Determine the (X, Y) coordinate at the center of the cell enclosing the given text.  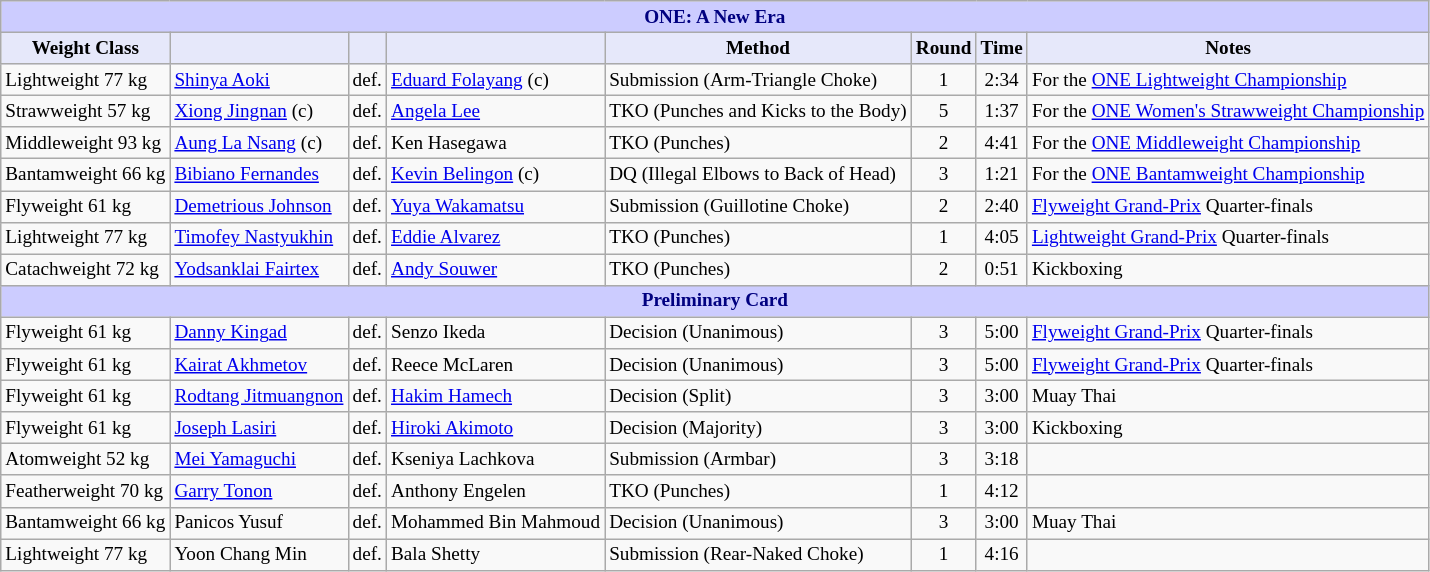
1:21 (1002, 175)
Notes (1228, 48)
Preliminary Card (715, 301)
3:18 (1002, 460)
For the ONE Bantamweight Championship (1228, 175)
Kairat Akhmetov (259, 365)
Demetrious Johnson (259, 206)
Eddie Alvarez (495, 238)
Joseph Lasiri (259, 428)
Bala Shetty (495, 554)
Aung La Nsang (c) (259, 143)
1:37 (1002, 111)
Mei Yamaguchi (259, 460)
Hakim Hamech (495, 396)
Yodsanklai Fairtex (259, 270)
Submission (Rear-Naked Choke) (758, 554)
Decision (Majority) (758, 428)
For the ONE Middleweight Championship (1228, 143)
Danny Kingad (259, 333)
Lightweight Grand-Prix Quarter-finals (1228, 238)
Reece McLaren (495, 365)
2:34 (1002, 80)
Submission (Guillotine Choke) (758, 206)
Eduard Folayang (c) (495, 80)
4:12 (1002, 491)
Yuya Wakamatsu (495, 206)
5 (944, 111)
Time (1002, 48)
Timofey Nastyukhin (259, 238)
Mohammed Bin Mahmoud (495, 523)
Ken Hasegawa (495, 143)
Round (944, 48)
Featherweight 70 kg (86, 491)
Shinya Aoki (259, 80)
Senzo Ikeda (495, 333)
Hiroki Akimoto (495, 428)
Weight Class (86, 48)
Catachweight 72 kg (86, 270)
For the ONE Women's Strawweight Championship (1228, 111)
Bibiano Fernandes (259, 175)
Submission (Armbar) (758, 460)
Kevin Belingon (c) (495, 175)
ONE: A New Era (715, 17)
Atomweight 52 kg (86, 460)
Xiong Jingnan (c) (259, 111)
DQ (Illegal Elbows to Back of Head) (758, 175)
Submission (Arm-Triangle Choke) (758, 80)
Andy Souwer (495, 270)
Angela Lee (495, 111)
Method (758, 48)
Anthony Engelen (495, 491)
Garry Tonon (259, 491)
4:16 (1002, 554)
4:41 (1002, 143)
Panicos Yusuf (259, 523)
Kseniya Lachkova (495, 460)
Rodtang Jitmuangnon (259, 396)
TKO (Punches and Kicks to the Body) (758, 111)
Yoon Chang Min (259, 554)
Strawweight 57 kg (86, 111)
0:51 (1002, 270)
For the ONE Lightweight Championship (1228, 80)
Middleweight 93 kg (86, 143)
2:40 (1002, 206)
Decision (Split) (758, 396)
4:05 (1002, 238)
